Extract the (X, Y) coordinate from the center of the cell holding the provided text.  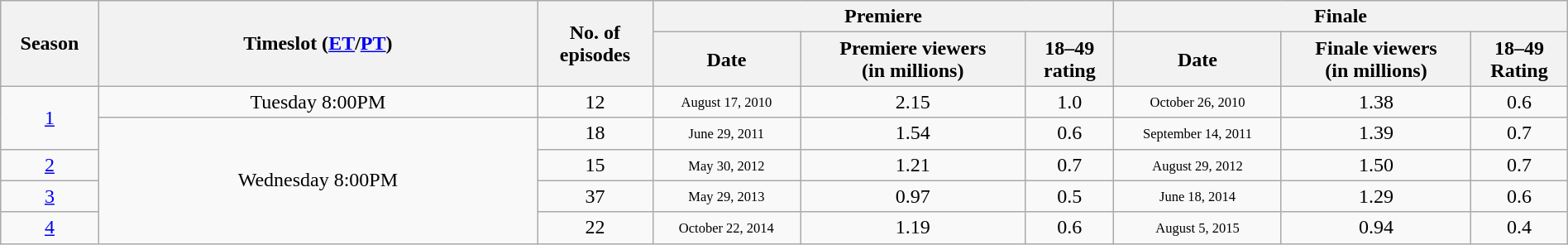
August 17, 2010 (726, 102)
4 (50, 228)
No. ofepisodes (595, 43)
1.19 (913, 228)
Finale (1341, 17)
1.38 (1376, 102)
Finale viewers(in millions) (1376, 60)
1.39 (1376, 133)
Wednesday 8:00PM (318, 180)
Season (50, 43)
October 22, 2014 (726, 228)
22 (595, 228)
June 18, 2014 (1198, 196)
1.29 (1376, 196)
12 (595, 102)
May 30, 2012 (726, 165)
18 (595, 133)
1 (50, 118)
0.5 (1070, 196)
August 5, 2015 (1198, 228)
June 29, 2011 (726, 133)
October 26, 2010 (1198, 102)
2.15 (913, 102)
Tuesday 8:00PM (318, 102)
18–49rating (1070, 60)
1.50 (1376, 165)
Premiere (883, 17)
3 (50, 196)
1.21 (913, 165)
1.54 (913, 133)
0.94 (1376, 228)
1.0 (1070, 102)
0.4 (1520, 228)
0.97 (913, 196)
15 (595, 165)
Timeslot (ET/PT) (318, 43)
Premiere viewers(in millions) (913, 60)
August 29, 2012 (1198, 165)
May 29, 2013 (726, 196)
18–49Rating (1520, 60)
September 14, 2011 (1198, 133)
2 (50, 165)
37 (595, 196)
